Scan for the cell matching the given text and deliver its (x, y) coordinate at center. 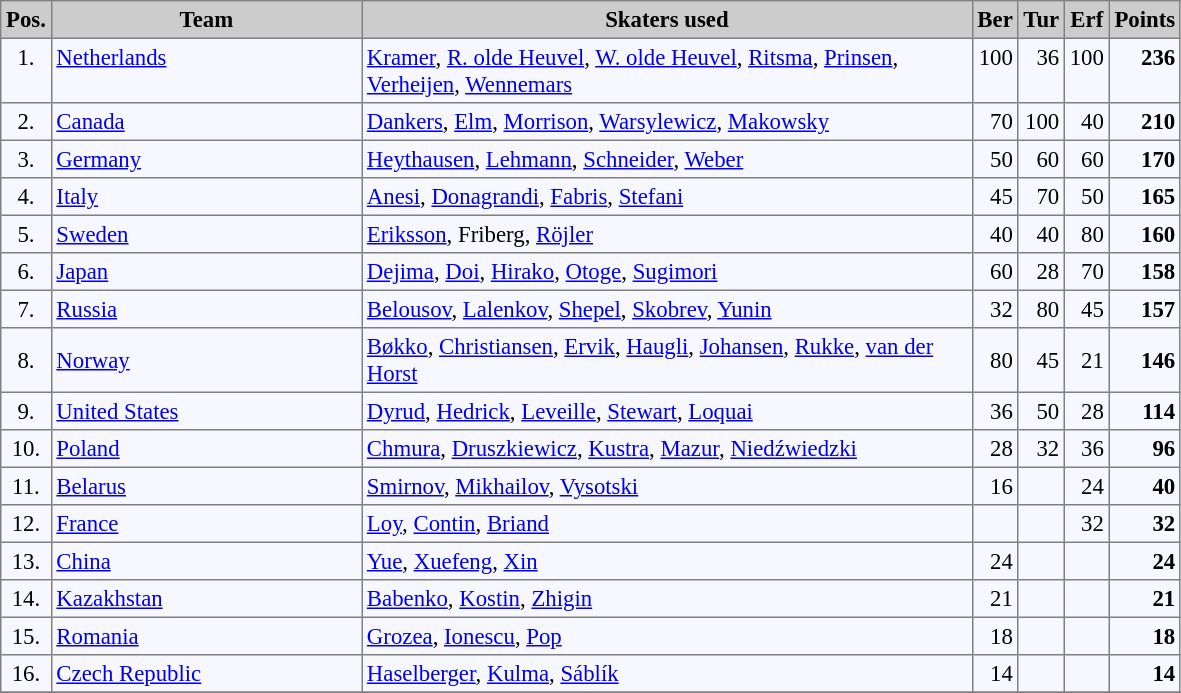
160 (1144, 234)
2. (26, 122)
158 (1144, 272)
114 (1144, 411)
Dejima, Doi, Hirako, Otoge, Sugimori (667, 272)
3. (26, 159)
France (206, 524)
157 (1144, 309)
14. (26, 599)
Grozea, Ionescu, Pop (667, 636)
Babenko, Kostin, Zhigin (667, 599)
Czech Republic (206, 674)
Germany (206, 159)
Belarus (206, 486)
15. (26, 636)
13. (26, 561)
11. (26, 486)
16 (995, 486)
8. (26, 360)
Russia (206, 309)
7. (26, 309)
Eriksson, Friberg, Röjler (667, 234)
Erf (1086, 20)
170 (1144, 159)
Kramer, R. olde Heuvel, W. olde Heuvel, Ritsma, Prinsen, Verheijen, Wennemars (667, 70)
Dyrud, Hedrick, Leveille, Stewart, Loquai (667, 411)
6. (26, 272)
Loy, Contin, Briand (667, 524)
5. (26, 234)
16. (26, 674)
Bøkko, Christiansen, Ervik, Haugli, Johansen, Rukke, van der Horst (667, 360)
Heythausen, Lehmann, Schneider, Weber (667, 159)
Ber (995, 20)
Dankers, Elm, Morrison, Warsylewicz, Makowsky (667, 122)
210 (1144, 122)
4. (26, 197)
China (206, 561)
Sweden (206, 234)
Anesi, Donagrandi, Fabris, Stefani (667, 197)
Pos. (26, 20)
United States (206, 411)
Poland (206, 449)
Japan (206, 272)
1. (26, 70)
146 (1144, 360)
Haselberger, Kulma, Sáblík (667, 674)
Tur (1041, 20)
236 (1144, 70)
Norway (206, 360)
10. (26, 449)
Yue, Xuefeng, Xin (667, 561)
Points (1144, 20)
Skaters used (667, 20)
Italy (206, 197)
Kazakhstan (206, 599)
Canada (206, 122)
Belousov, Lalenkov, Shepel, Skobrev, Yunin (667, 309)
Romania (206, 636)
9. (26, 411)
Team (206, 20)
165 (1144, 197)
Smirnov, Mikhailov, Vysotski (667, 486)
96 (1144, 449)
12. (26, 524)
Netherlands (206, 70)
Chmura, Druszkiewicz, Kustra, Mazur, Niedźwiedzki (667, 449)
